Capture the cell that displays the provided text and extract its (X, Y) central coordinate. 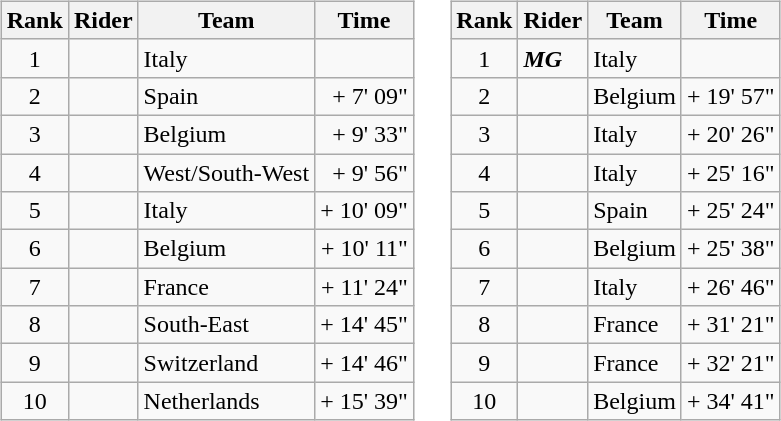
+ 11' 24" (364, 287)
+ 26' 46" (730, 287)
+ 20' 26" (730, 134)
+ 31' 21" (730, 325)
+ 7' 09" (364, 96)
+ 14' 45" (364, 325)
+ 32' 21" (730, 363)
+ 10' 11" (364, 249)
+ 15' 39" (364, 401)
South-East (226, 325)
West/South-West (226, 173)
+ 9' 33" (364, 134)
+ 25' 24" (730, 211)
+ 19' 57" (730, 96)
Switzerland (226, 363)
+ 34' 41" (730, 401)
Netherlands (226, 401)
MG (553, 58)
+ 10' 09" (364, 211)
+ 25' 38" (730, 249)
+ 14' 46" (364, 363)
+ 25' 16" (730, 173)
+ 9' 56" (364, 173)
